Identify which cell holds the provided text, then report its (x, y) central coordinate. 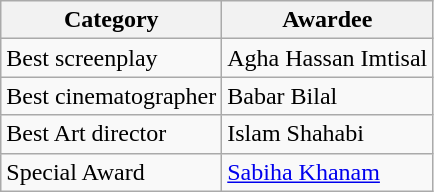
Best screenplay (112, 58)
Sabiha Khanam (328, 172)
Special Award (112, 172)
Category (112, 20)
Best cinematographer (112, 96)
Agha Hassan Imtisal (328, 58)
Awardee (328, 20)
Babar Bilal (328, 96)
Islam Shahabi (328, 134)
Best Art director (112, 134)
